Provide the (x, y) coordinate of the cell's center where the given text is located.  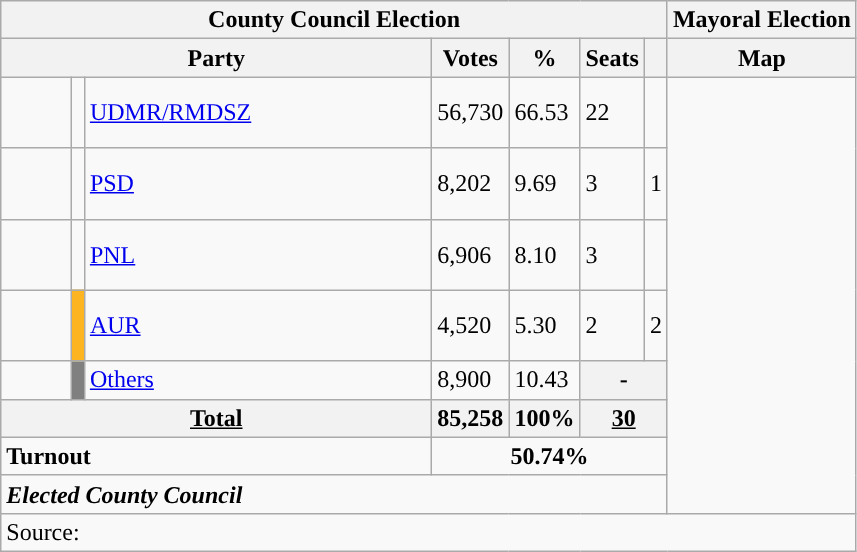
5.30 (544, 326)
Seats (612, 58)
% (544, 58)
66.53 (544, 112)
Party (216, 58)
6,906 (470, 254)
Map (762, 58)
4,520 (470, 326)
Elected County Council (334, 494)
8,202 (470, 184)
100% (544, 418)
AUR (258, 326)
Source: (429, 532)
Mayoral Election (762, 20)
30 (624, 418)
8.10 (544, 254)
9.69 (544, 184)
85,258 (470, 418)
Votes (470, 58)
County Council Election (334, 20)
Total (216, 418)
UDMR/RMDSZ (258, 112)
- (624, 380)
Others (258, 380)
PNL (258, 254)
56,730 (470, 112)
PSD (258, 184)
Turnout (216, 456)
22 (612, 112)
50.74% (550, 456)
10.43 (544, 380)
1 (656, 184)
8,900 (470, 380)
